From the cell containing the given text, extract its center point as [X, Y] coordinate. 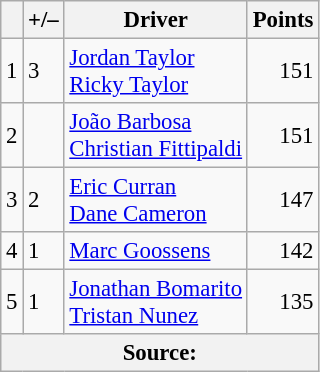
Driver [156, 20]
4 [12, 251]
5 [12, 302]
Marc Goossens [156, 251]
Eric Curran Dane Cameron [156, 200]
Jordan Taylor Ricky Taylor [156, 72]
Points [282, 20]
142 [282, 251]
Source: [160, 353]
135 [282, 302]
João Barbosa Christian Fittipaldi [156, 136]
147 [282, 200]
+/– [44, 20]
Jonathan Bomarito Tristan Nunez [156, 302]
